Return [X, Y] of the center of cell containing provided text 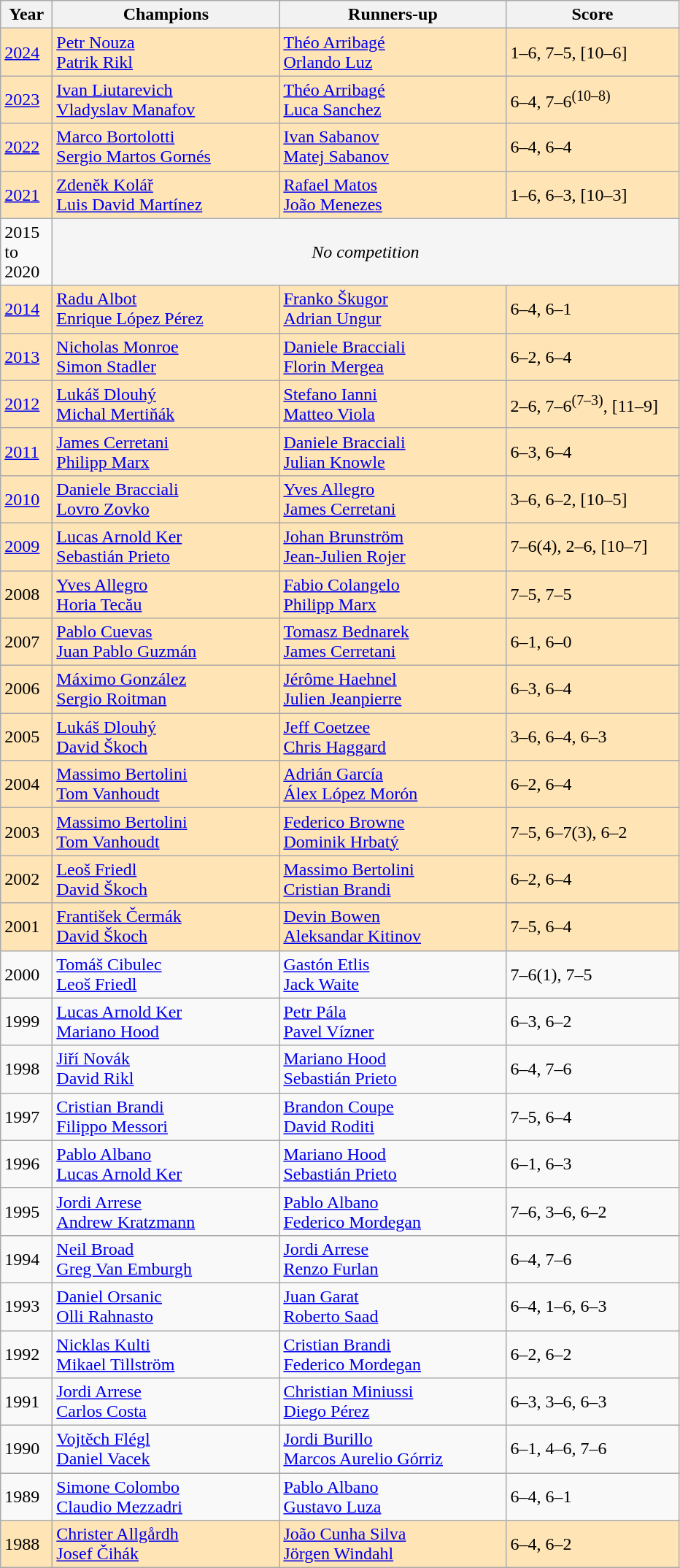
2015 to 2020 [26, 252]
Tomasz Bednarek James Cerretani [393, 642]
Fabio Colangelo Philipp Marx [393, 594]
1993 [26, 1307]
2–6, 7–6(7–3), [11–9] [592, 404]
Ivan Liutarevich Vladyslav Manafov [166, 99]
Lukáš Dlouhý Michal Mertiňák [166, 404]
Christian Miniussi Diego Pérez [393, 1402]
Marco Bortolotti Sergio Martos Gornés [166, 147]
Champions [166, 15]
Leoš Friedl David Škoch [166, 879]
Daniele Bracciali Florin Mergea [393, 356]
Adrián García Álex López Morón [393, 784]
6–1, 6–3 [592, 1164]
2000 [26, 974]
1–6, 6–3, [10–3] [592, 194]
6–3, 6–2 [592, 1022]
Simone Colombo Claudio Mezzadri [166, 1496]
Ivan Sabanov Matej Sabanov [393, 147]
Stefano Ianni Matteo Viola [393, 404]
2001 [26, 927]
Cristian Brandi Federico Mordegan [393, 1353]
Runners-up [393, 15]
Pablo Albano Gustavo Luza [393, 1496]
Jeff Coetzee Chris Haggard [393, 737]
2008 [26, 594]
Gastón Etlis Jack Waite [393, 974]
2007 [26, 642]
No competition [366, 252]
Johan Brunström Jean-Julien Rojer [393, 546]
Máximo González Sergio Roitman [166, 689]
2009 [26, 546]
6–2, 6–2 [592, 1353]
Nicholas Monroe Simon Stadler [166, 356]
7–5, 7–5 [592, 594]
1988 [26, 1545]
2010 [26, 499]
Neil Broad Greg Van Emburgh [166, 1258]
Radu Albot Enrique López Pérez [166, 310]
Zdeněk Kolář Luis David Martínez [166, 194]
3–6, 6–4, 6–3 [592, 737]
Vojtěch Flégl Daniel Vacek [166, 1450]
1995 [26, 1212]
6–3, 3–6, 6–3 [592, 1402]
Pablo Albano Lucas Arnold Ker [166, 1164]
1994 [26, 1258]
Jordi Burillo Marcos Aurelio Górriz [393, 1450]
James Cerretani Philipp Marx [166, 451]
Franko Škugor Adrian Ungur [393, 310]
2013 [26, 356]
Yves Allegro Horia Tecău [166, 594]
2023 [26, 99]
Federico Browne Dominik Hrbatý [393, 832]
João Cunha Silva Jörgen Windahl [393, 1545]
Daniel Orsanic Olli Rahnasto [166, 1307]
Daniele Bracciali Julian Knowle [393, 451]
Devin Bowen Aleksandar Kitinov [393, 927]
Massimo Bertolini Cristian Brandi [393, 879]
Jordi Arrese Renzo Furlan [393, 1258]
2011 [26, 451]
Théo Arribagé Luca Sanchez [393, 99]
6–4, 6–4 [592, 147]
Petr Nouza Patrik Rikl [166, 53]
Petr Pála Pavel Vízner [393, 1022]
1992 [26, 1353]
Lucas Arnold Ker Mariano Hood [166, 1022]
7–6(1), 7–5 [592, 974]
Lucas Arnold Ker Sebastián Prieto [166, 546]
Jérôme Haehnel Julien Jeanpierre [393, 689]
Théo Arribagé Orlando Luz [393, 53]
Score [592, 15]
1990 [26, 1450]
6–1, 6–0 [592, 642]
1989 [26, 1496]
Christer Allgårdh Josef Čihák [166, 1545]
Jiří Novák David Rikl [166, 1069]
Jordi Arrese Andrew Kratzmann [166, 1212]
Yves Allegro James Cerretani [393, 499]
Juan Garat Roberto Saad [393, 1307]
2021 [26, 194]
6–4, 7–6(10–8) [592, 99]
2022 [26, 147]
2003 [26, 832]
1998 [26, 1069]
2024 [26, 53]
1–6, 7–5, [10–6] [592, 53]
2012 [26, 404]
1999 [26, 1022]
Brandon Coupe David Roditi [393, 1117]
Daniele Bracciali Lovro Zovko [166, 499]
Pablo Albano Federico Mordegan [393, 1212]
7–6, 3–6, 6–2 [592, 1212]
Rafael Matos João Menezes [393, 194]
1991 [26, 1402]
Lukáš Dlouhý David Škoch [166, 737]
Cristian Brandi Filippo Messori [166, 1117]
Tomáš Cibulec Leoš Friedl [166, 974]
7–6(4), 2–6, [10–7] [592, 546]
1997 [26, 1117]
7–5, 6–7(3), 6–2 [592, 832]
2006 [26, 689]
Year [26, 15]
Pablo Cuevas Juan Pablo Guzmán [166, 642]
2002 [26, 879]
6–4, 1–6, 6–3 [592, 1307]
František Čermák David Škoch [166, 927]
6–4, 6–2 [592, 1545]
2005 [26, 737]
Nicklas Kulti Mikael Tillström [166, 1353]
1996 [26, 1164]
2004 [26, 784]
2014 [26, 310]
6–1, 4–6, 7–6 [592, 1450]
Jordi Arrese Carlos Costa [166, 1402]
3–6, 6–2, [10–5] [592, 499]
